Pinpoint the cell where the given text exists, returning its [x, y] midpoint coordinate. 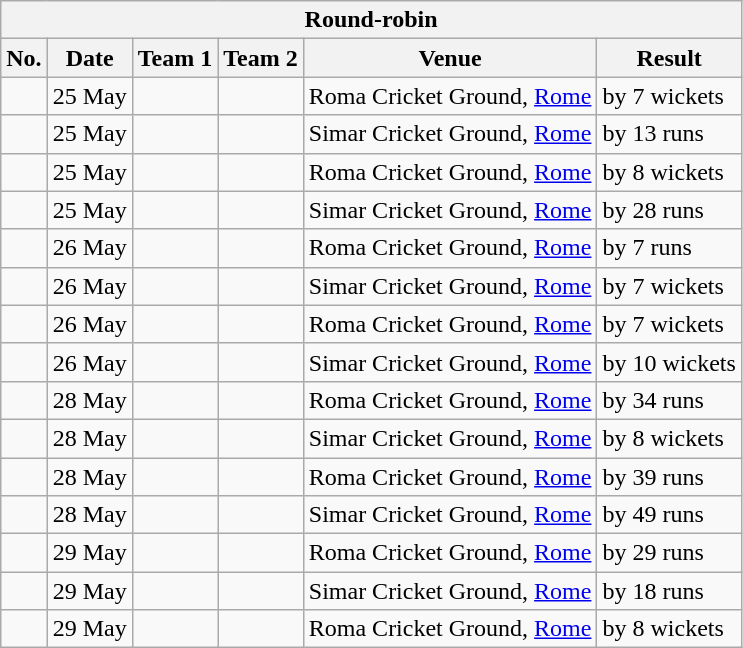
by 39 runs [669, 477]
by 29 runs [669, 553]
by 34 runs [669, 400]
Round-robin [372, 20]
by 49 runs [669, 515]
Date [90, 58]
by 7 runs [669, 248]
Team 2 [261, 58]
No. [24, 58]
by 13 runs [669, 134]
by 28 runs [669, 210]
Venue [450, 58]
Team 1 [175, 58]
by 10 wickets [669, 362]
Result [669, 58]
by 18 runs [669, 591]
